Determine the [x, y] coordinate at the center of the cell enclosing the given text.  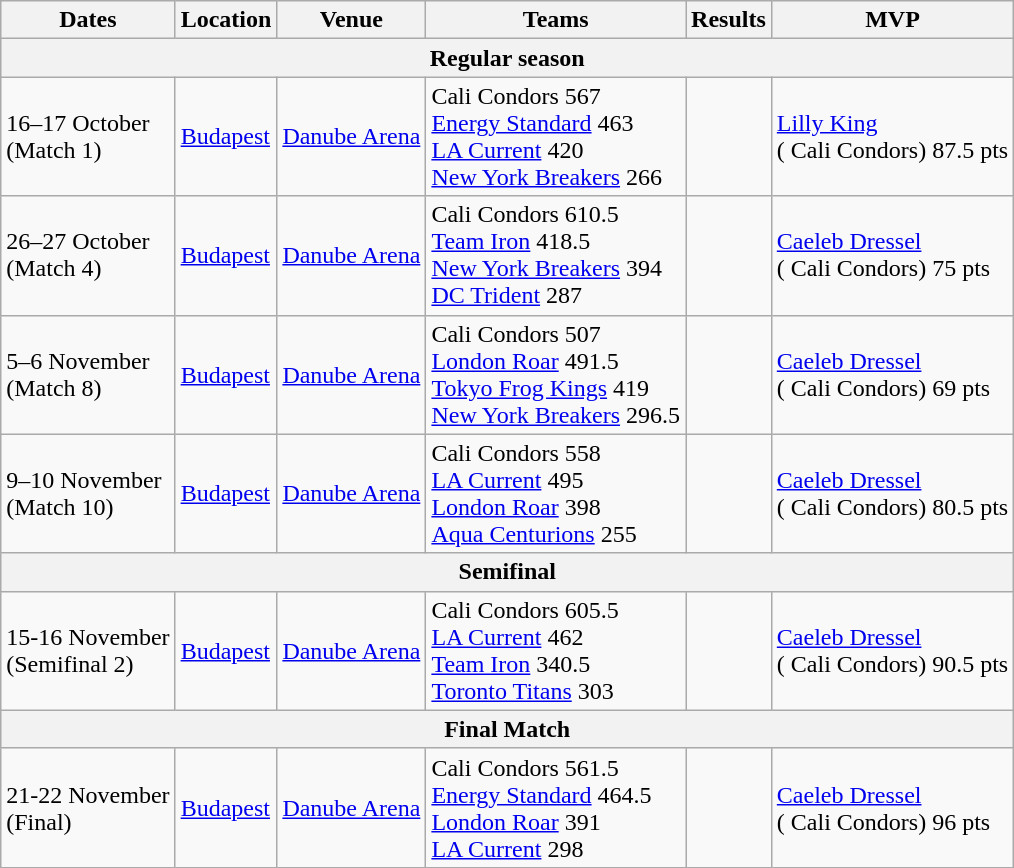
Cali Condors 610.5 Team Iron 418.5 New York Breakers 394 DC Trident 287 [556, 256]
Cali Condors 567 Energy Standard 463 LA Current 420 New York Breakers 266 [556, 136]
Regular season [508, 58]
Cali Condors 507 London Roar 491.5 Tokyo Frog Kings 419 New York Breakers 296.5 [556, 374]
Final Match [508, 729]
Caeleb Dressel( Cali Condors) 96 pts [892, 808]
Caeleb Dressel( Cali Condors) 80.5 pts [892, 494]
Location [226, 20]
Cali Condors 561.5 Energy Standard 464.5 London Roar 391 LA Current 298 [556, 808]
Caeleb Dressel( Cali Condors) 75 pts [892, 256]
Cali Condors 558 LA Current 495 London Roar 398 Aqua Centurions 255 [556, 494]
Venue [352, 20]
9–10 November(Match 10) [88, 494]
MVP [892, 20]
Semifinal [508, 572]
16–17 October(Match 1) [88, 136]
15-16 November(Semifinal 2) [88, 650]
Lilly King( Cali Condors) 87.5 pts [892, 136]
Cali Condors 605.5 LA Current 462 Team Iron 340.5 Toronto Titans 303 [556, 650]
Results [729, 20]
5–6 November(Match 8) [88, 374]
Dates [88, 20]
21-22 November(Final) [88, 808]
Teams [556, 20]
Caeleb Dressel( Cali Condors) 90.5 pts [892, 650]
Caeleb Dressel( Cali Condors) 69 pts [892, 374]
26–27 October(Match 4) [88, 256]
